Pinpoint the cell where the given text exists, returning its [x, y] midpoint coordinate. 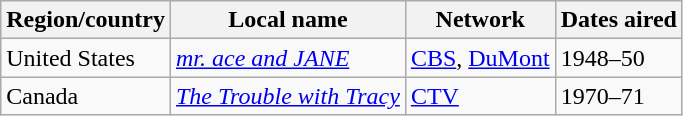
The Trouble with Tracy [288, 96]
Region/country [86, 20]
CBS, DuMont [480, 58]
CTV [480, 96]
1948–50 [618, 58]
Dates aired [618, 20]
United States [86, 58]
Network [480, 20]
mr. ace and JANE [288, 58]
Local name [288, 20]
1970–71 [618, 96]
Canada [86, 96]
